From the cell containing the given text, extract its center point as [X, Y] coordinate. 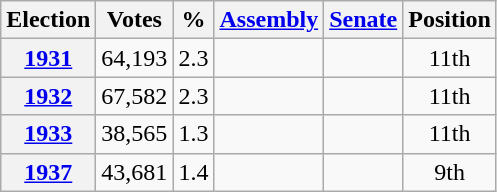
43,681 [134, 172]
9th [450, 172]
38,565 [134, 134]
1932 [48, 96]
Votes [134, 20]
% [194, 20]
Position [450, 20]
1.3 [194, 134]
Election [48, 20]
1.4 [194, 172]
1937 [48, 172]
1931 [48, 58]
Senate [364, 20]
1933 [48, 134]
67,582 [134, 96]
Assembly [269, 20]
64,193 [134, 58]
